For the text-containing cell, return its midpoint in [X, Y] coordinate format. 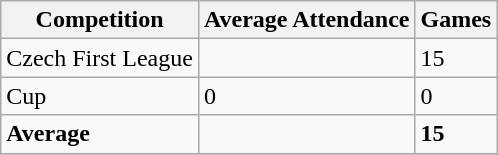
Competition [100, 20]
Average [100, 134]
Games [456, 20]
Cup [100, 96]
Czech First League [100, 58]
Average Attendance [306, 20]
